Pinpoint the cell where the given text exists, returning its [X, Y] midpoint coordinate. 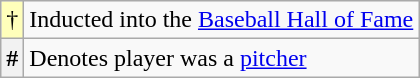
# [12, 58]
Inducted into the Baseball Hall of Fame [222, 20]
Denotes player was a pitcher [222, 58]
† [12, 20]
